Return [x, y] of the center of cell containing provided text 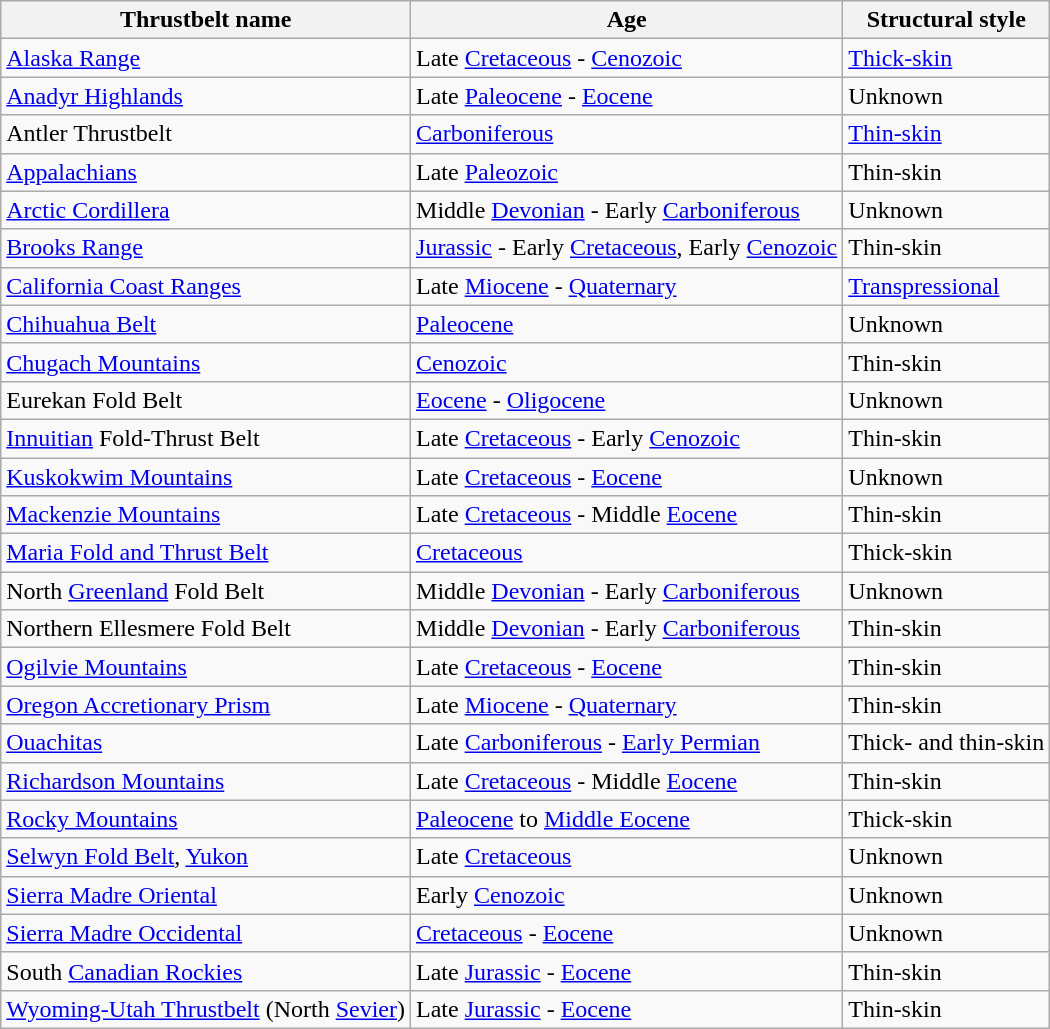
Jurassic - Early Cretaceous, Early Cenozoic [627, 248]
Thick- and thin-skin [946, 743]
Sierra Madre Occidental [206, 933]
Structural style [946, 20]
Paleocene to Middle Eocene [627, 819]
Sierra Madre Oriental [206, 895]
Paleocene [627, 324]
Chugach Mountains [206, 362]
Oregon Accretionary Prism [206, 705]
Late Paleozoic [627, 172]
Ogilvie Mountains [206, 667]
Cretaceous - Eocene [627, 933]
Age [627, 20]
Brooks Range [206, 248]
Late Cretaceous - Cenozoic [627, 58]
Rocky Mountains [206, 819]
Innuitian Fold-Thrust Belt [206, 438]
Kuskokwim Mountains [206, 477]
Transpressional [946, 286]
Chihuahua Belt [206, 324]
Carboniferous [627, 134]
Eurekan Fold Belt [206, 400]
Wyoming-Utah Thrustbelt (North Sevier) [206, 1009]
Arctic Cordillera [206, 210]
Cretaceous [627, 553]
Anadyr Highlands [206, 96]
Late Cretaceous - Early Cenozoic [627, 438]
Richardson Mountains [206, 781]
California Coast Ranges [206, 286]
Late Cretaceous [627, 857]
South Canadian Rockies [206, 971]
Mackenzie Mountains [206, 515]
Early Cenozoic [627, 895]
Maria Fold and Thrust Belt [206, 553]
Thrustbelt name [206, 20]
Selwyn Fold Belt, Yukon [206, 857]
Alaska Range [206, 58]
Northern Ellesmere Fold Belt [206, 629]
North Greenland Fold Belt [206, 591]
Cenozoic [627, 362]
Late Paleocene - Eocene [627, 96]
Ouachitas [206, 743]
Eocene - Oligocene [627, 400]
Antler Thrustbelt [206, 134]
Late Carboniferous - Early Permian [627, 743]
Appalachians [206, 172]
